Return the (X, Y) coordinate for the center point of the cell that contains the specified text.  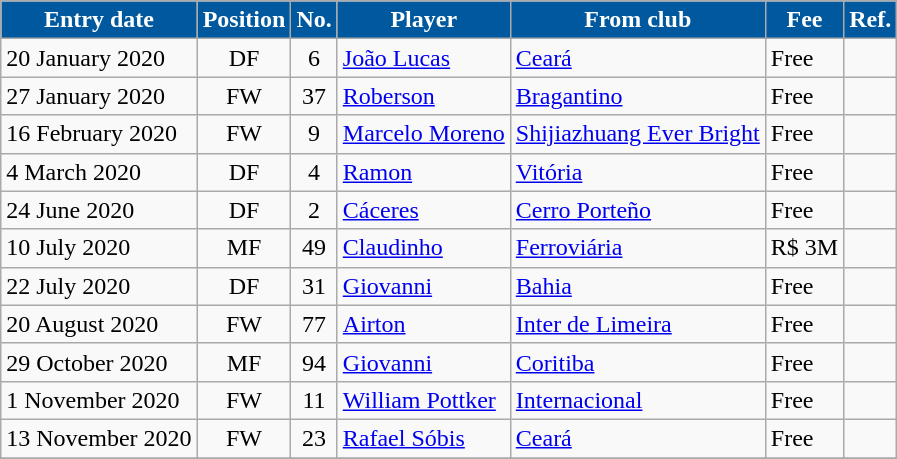
No. (314, 20)
Bahia (638, 286)
31 (314, 286)
24 June 2020 (99, 210)
27 January 2020 (99, 96)
Cáceres (424, 210)
Ref. (870, 20)
16 February 2020 (99, 134)
Bragantino (638, 96)
37 (314, 96)
Ramon (424, 172)
Ferroviária (638, 248)
20 January 2020 (99, 58)
Roberson (424, 96)
Inter de Limeira (638, 324)
Entry date (99, 20)
49 (314, 248)
4 (314, 172)
94 (314, 362)
29 October 2020 (99, 362)
1 November 2020 (99, 400)
Vitória (638, 172)
João Lucas (424, 58)
Shijiazhuang Ever Bright (638, 134)
Position (244, 20)
13 November 2020 (99, 438)
9 (314, 134)
Coritiba (638, 362)
From club (638, 20)
Marcelo Moreno (424, 134)
Player (424, 20)
20 August 2020 (99, 324)
Claudinho (424, 248)
William Pottker (424, 400)
Rafael Sóbis (424, 438)
2 (314, 210)
11 (314, 400)
Airton (424, 324)
R$ 3M (804, 248)
6 (314, 58)
Fee (804, 20)
77 (314, 324)
Internacional (638, 400)
23 (314, 438)
4 March 2020 (99, 172)
Cerro Porteño (638, 210)
22 July 2020 (99, 286)
10 July 2020 (99, 248)
